Return the [X, Y] coordinate for the center point of the cell that contains the specified text.  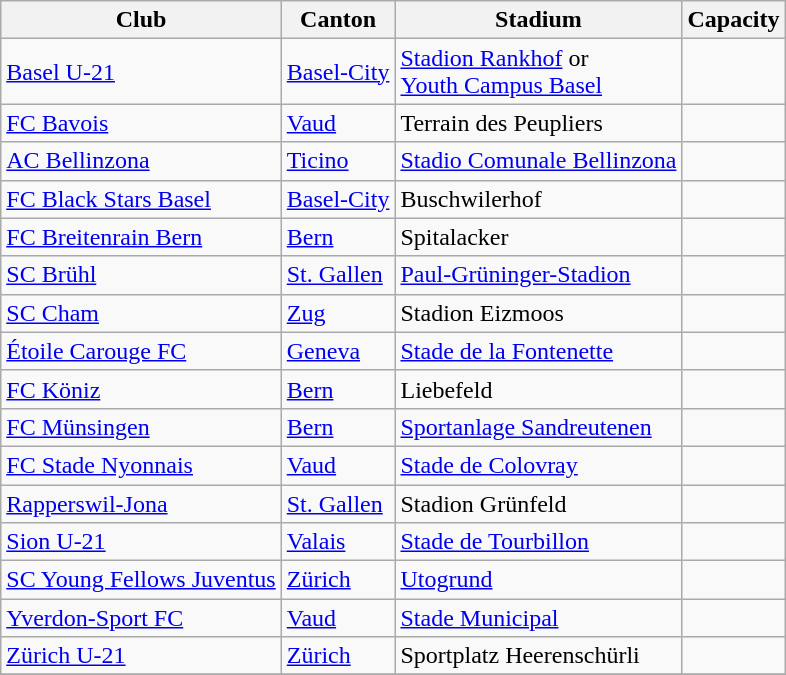
Utogrund [538, 580]
Sportplatz Heerenschürli [538, 656]
Stadion Eizmoos [538, 313]
FC Münsingen [141, 427]
Yverdon-Sport FC [141, 618]
Ticino [338, 161]
Paul-Grüninger-Stadion [538, 275]
Club [141, 20]
Capacity [734, 20]
Zug [338, 313]
FC Stade Nyonnais [141, 465]
Stade de Tourbillon [538, 542]
Terrain des Peupliers [538, 123]
AC Bellinzona [141, 161]
Spitalacker [538, 237]
Stadio Comunale Bellinzona [538, 161]
Liebefeld [538, 389]
Étoile Carouge FC [141, 351]
SC Young Fellows Juventus [141, 580]
SC Brühl [141, 275]
FC Breitenrain Bern [141, 237]
Rapperswil-Jona [141, 503]
Stadium [538, 20]
Zürich U-21 [141, 656]
Sportanlage Sandreutenen [538, 427]
Stade de Colovray [538, 465]
Stade de la Fontenette [538, 351]
FC Köniz [141, 389]
Stadion Rankhof orYouth Campus Basel [538, 72]
SC Cham [141, 313]
Valais [338, 542]
Stade Municipal [538, 618]
Geneva [338, 351]
FC Black Stars Basel [141, 199]
Sion U-21 [141, 542]
FC Bavois [141, 123]
Stadion Grünfeld [538, 503]
Canton [338, 20]
Basel U-21 [141, 72]
Buschwilerhof [538, 199]
